Scan for the cell matching the given text and deliver its [X, Y] coordinate at center. 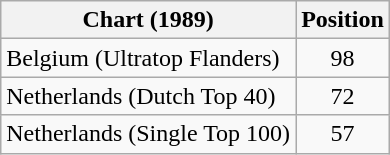
Position [343, 20]
Netherlands (Single Top 100) [148, 134]
98 [343, 58]
Chart (1989) [148, 20]
Belgium (Ultratop Flanders) [148, 58]
72 [343, 96]
Netherlands (Dutch Top 40) [148, 96]
57 [343, 134]
